Return the [x, y] coordinate for the center point of the cell that contains the specified text.  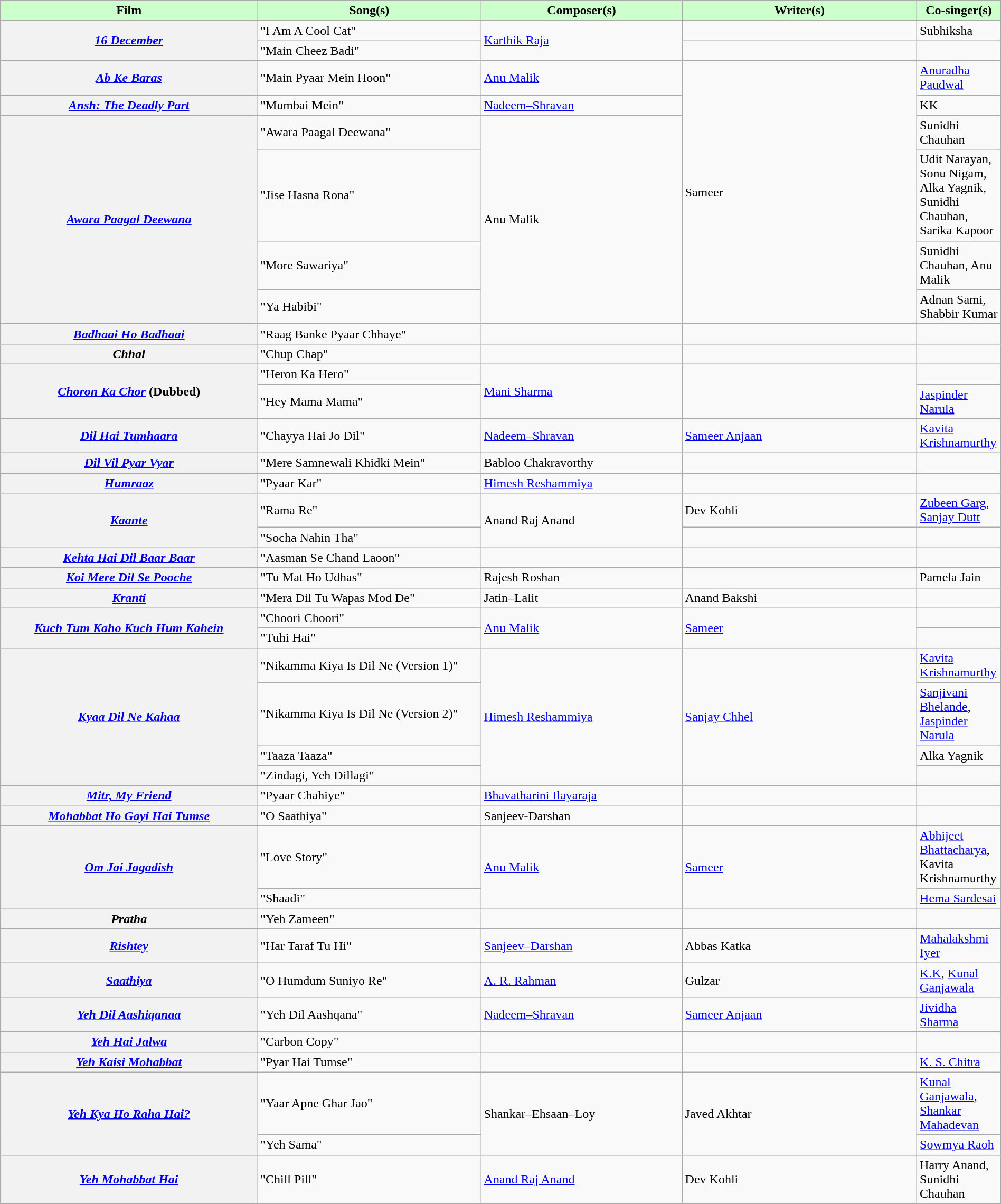
"Ya Habibi" [370, 306]
"Aasman Se Chand Laoon" [370, 558]
"Hey Mama Mama" [370, 401]
"Chayya Hai Jo Dil" [370, 436]
"Yeh Zameen" [370, 919]
"Choori Choori" [370, 618]
Anuradha Paudwal [959, 78]
Rishtey [129, 946]
Kuch Tum Kaho Kuch Hum Kahein [129, 628]
"Nikamma Kiya Is Dil Ne (Version 1)" [370, 665]
"Zindagi, Yeh Dillagi" [370, 775]
"Pyaar Kar" [370, 483]
"Socha Nahin Tha" [370, 538]
Babloo Chakravorthy [582, 463]
16 December [129, 41]
Kehta Hai Dil Baar Baar [129, 558]
A. R. Rahman [582, 980]
Dil Hai Tumhaara [129, 436]
Karthik Raja [582, 41]
Yeh Dil Aashiqanaa [129, 1015]
Mahalakshmi Iyer [959, 946]
"Tu Mat Ho Udhas" [370, 578]
"O Saathiya" [370, 816]
Ansh: The Deadly Part [129, 105]
"Shaadi" [370, 899]
Anand Bakshi [799, 598]
"O Humdum Suniyo Re" [370, 980]
"Pyaar Chahiye" [370, 795]
Chhal [129, 354]
"Yeh Sama" [370, 1145]
Yeh Mohabbat Hai [129, 1179]
Kunal Ganjawala, Shankar Mahadevan [959, 1104]
Rajesh Roshan [582, 578]
"Yeh Dil Aashqana" [370, 1015]
"Jise Hasna Rona" [370, 195]
"Tuhi Hai" [370, 638]
Udit Narayan, Sonu Nigam, Alka Yagnik, Sunidhi Chauhan, Sarika Kapoor [959, 195]
Jatin–Lalit [582, 598]
Film [129, 11]
Composer(s) [582, 11]
Writer(s) [799, 11]
Abhijeet Bhattacharya, Kavita Krishnamurthy [959, 858]
Sunidhi Chauhan [959, 132]
Bhavatharini Ilayaraja [582, 795]
KK [959, 105]
Sowmya Raoh [959, 1145]
Dil Vil Pyar Vyar [129, 463]
"Rama Re" [370, 510]
"Taaza Taaza" [370, 755]
Co-singer(s) [959, 11]
Song(s) [370, 11]
Sunidhi Chauhan, Anu Malik [959, 265]
Koi Mere Dil Se Pooche [129, 578]
Sanjivani Bhelande, Jaspinder Narula [959, 714]
"Raag Banke Pyaar Chhaye" [370, 334]
Sanjay Chhel [799, 717]
Yeh Hai Jalwa [129, 1042]
Kyaa Dil Ne Kahaa [129, 717]
Choron Ka Chor (Dubbed) [129, 391]
Subhiksha [959, 31]
Jividha Sharma [959, 1015]
Zubeen Garg, Sanjay Dutt [959, 510]
Humraaz [129, 483]
"Mumbai Mein" [370, 105]
Mohabbat Ho Gayi Hai Tumse [129, 816]
Alka Yagnik [959, 755]
Javed Akhtar [799, 1113]
Jaspinder Narula [959, 401]
"Heron Ka Hero" [370, 374]
"I Am A Cool Cat" [370, 31]
Pamela Jain [959, 578]
Adnan Sami, Shabbir Kumar [959, 306]
Kranti [129, 598]
Harry Anand, Sunidhi Chauhan [959, 1179]
Sanjeev–Darshan [582, 946]
"Main Pyaar Mein Hoon" [370, 78]
"Awara Paagal Deewana" [370, 132]
"Pyar Hai Tumse" [370, 1062]
"Mere Samnewali Khidki Mein" [370, 463]
"Chill Pill" [370, 1179]
Mani Sharma [582, 391]
Awara Paagal Deewana [129, 220]
"Carbon Copy" [370, 1042]
Sanjeev-Darshan [582, 816]
K.K, Kunal Ganjawala [959, 980]
Pratha [129, 919]
"Nikamma Kiya Is Dil Ne (Version 2)" [370, 714]
Yeh Kya Ho Raha Hai? [129, 1113]
Gulzar [799, 980]
"Yaar Apne Ghar Jao" [370, 1104]
"Main Cheez Badi" [370, 51]
"Love Story" [370, 858]
"More Sawariya" [370, 265]
Mitr, My Friend [129, 795]
Badhaai Ho Badhaai [129, 334]
Abbas Katka [799, 946]
Shankar–Ehsaan–Loy [582, 1113]
Ab Ke Baras [129, 78]
K. S. Chitra [959, 1062]
Hema Sardesai [959, 899]
"Mera Dil Tu Wapas Mod De" [370, 598]
Kaante [129, 521]
"Chup Chap" [370, 354]
Saathiya [129, 980]
Yeh Kaisi Mohabbat [129, 1062]
Om Jai Jagadish [129, 867]
"Har Taraf Tu Hi" [370, 946]
